For the text-containing cell, return its midpoint in [x, y] coordinate format. 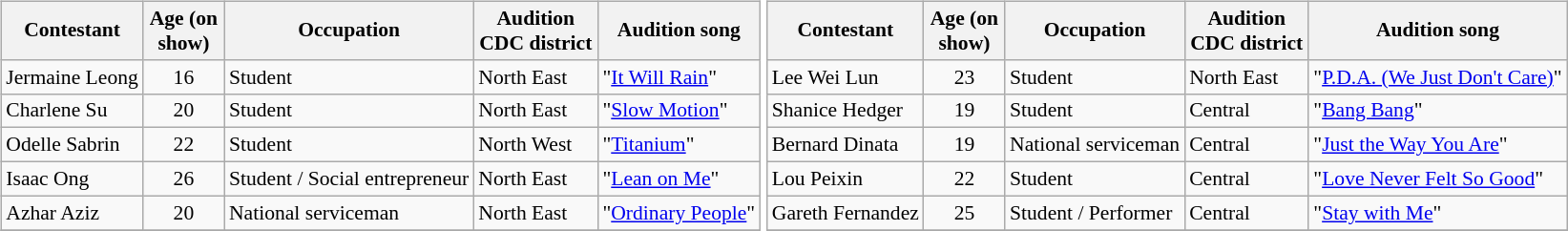
"Slow Motion" [679, 111]
"Stay with Me" [1437, 213]
Student / Social entrepreneur [349, 178]
"Lean on Me" [679, 178]
"Ordinary People" [679, 213]
Jermaine Leong [73, 76]
Azhar Aziz [73, 213]
Odelle Sabrin [73, 145]
"Love Never Felt So Good" [1437, 178]
"It Will Rain" [679, 76]
North West [535, 145]
Isaac Ong [73, 178]
16 [183, 76]
Student / Performer [1095, 213]
Gareth Fernandez [846, 213]
25 [964, 213]
"Bang Bang" [1437, 111]
26 [183, 178]
Lou Peixin [846, 178]
Charlene Su [73, 111]
"Just the Way You Are" [1437, 145]
"Titanium" [679, 145]
"P.D.A. (We Just Don't Care)" [1437, 76]
23 [964, 76]
Lee Wei Lun [846, 76]
Bernard Dinata [846, 145]
Shanice Hedger [846, 111]
